Search for the cell housing the specified text and yield its (x, y) center coordinate. 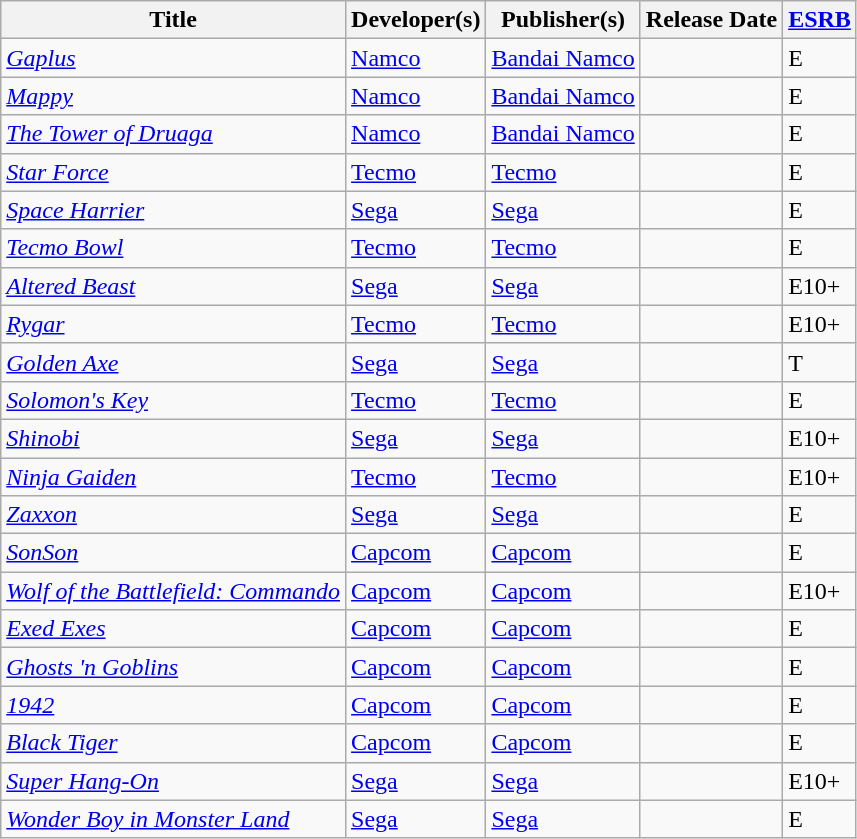
Developer(s) (416, 20)
Release Date (711, 20)
Solomon's Key (174, 400)
Mappy (174, 96)
Black Tiger (174, 743)
T (820, 362)
Altered Beast (174, 286)
Super Hang-On (174, 781)
Rygar (174, 324)
Wolf of the Battlefield: Commando (174, 591)
The Tower of Druaga (174, 134)
Exed Exes (174, 629)
ESRB (820, 20)
Shinobi (174, 438)
Publisher(s) (563, 20)
Star Force (174, 172)
Gaplus (174, 58)
Wonder Boy in Monster Land (174, 819)
Ghosts 'n Goblins (174, 667)
Tecmo Bowl (174, 248)
1942 (174, 705)
Ninja Gaiden (174, 477)
SonSon (174, 553)
Space Harrier (174, 210)
Title (174, 20)
Zaxxon (174, 515)
Golden Axe (174, 362)
